Extract the [x, y] coordinate from the center of the cell holding the provided text.  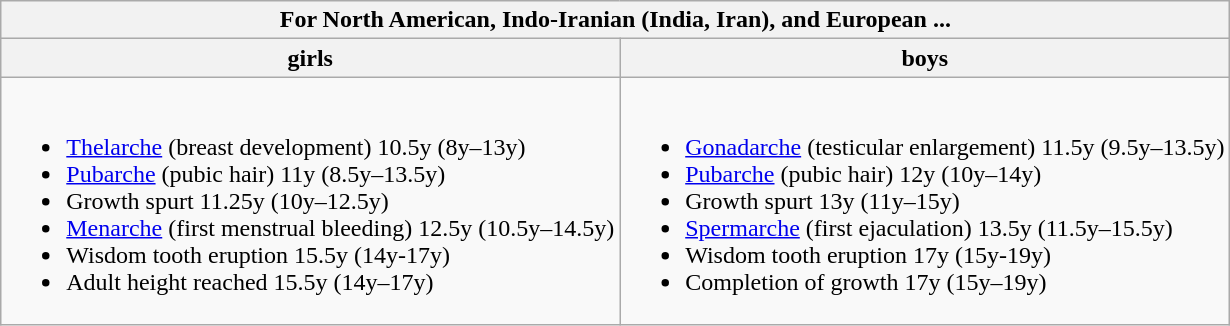
For North American, Indo-Iranian (India, Iran), and European ... [616, 20]
girls [310, 58]
boys [925, 58]
